Output the [X, Y] coordinate of the center of the cell containing the given text.  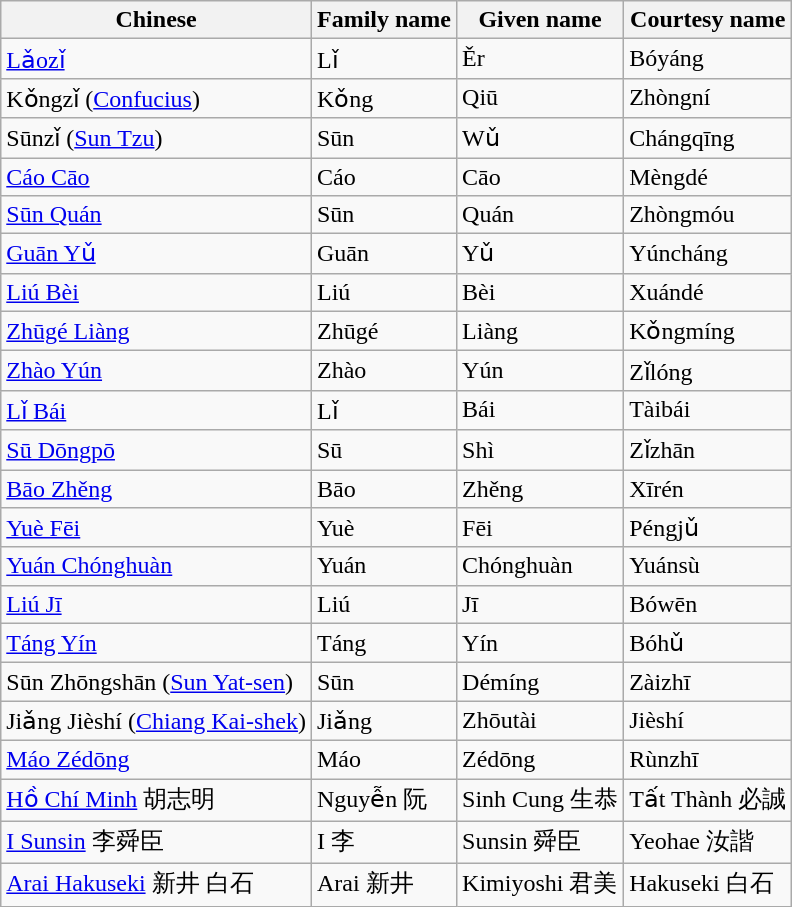
Yǔ [540, 254]
Zǐlóng [708, 371]
Hồ Chí Minh 胡志明 [156, 800]
Táng [384, 643]
Mèngdé [708, 177]
Zhòngmóu [708, 215]
Wǔ [540, 138]
Sūn Zhōngshān (Sun Yat-sen) [156, 682]
Ěr [540, 59]
Hakuseki 白石 [708, 886]
Zhěng [540, 489]
Sū Dōngpō [156, 450]
Jièshí [708, 721]
Lǎozǐ [156, 59]
Zǐzhān [708, 450]
Máo [384, 759]
Bóhǔ [708, 643]
Jī [540, 604]
Cáo [384, 177]
Bówēn [708, 604]
Xuándé [708, 292]
Shì [540, 450]
Fēi [540, 528]
Péngjǔ [708, 528]
Qiū [540, 98]
Yeohae 汝諧 [708, 842]
Given name [540, 20]
Liú Bèi [156, 292]
Yuán [384, 566]
Bóyáng [708, 59]
Kimiyoshi 君美 [540, 886]
Rùnzhī [708, 759]
Bāo Zhěng [156, 489]
Sū [384, 450]
Arai 新井 [384, 886]
Guān Yǔ [156, 254]
Zhào [384, 371]
Démíng [540, 682]
I Sunsin 李舜臣 [156, 842]
Zhōutài [540, 721]
Zhūgé Liàng [156, 331]
Tất Thành 必誠 [708, 800]
Táng Yín [156, 643]
Sunsin 舜臣 [540, 842]
Cāo [540, 177]
Bāo [384, 489]
Kǒng [384, 98]
Yín [540, 643]
Liàng [540, 331]
Liú Jī [156, 604]
Chinese [156, 20]
Bèi [540, 292]
Sūnzǐ (Sun Tzu) [156, 138]
Máo Zédōng [156, 759]
Yuè Fēi [156, 528]
Kǒngmíng [708, 331]
Zàizhī [708, 682]
Lǐ Bái [156, 410]
Yúncháng [708, 254]
Chángqīng [708, 138]
I 李 [384, 842]
Tàibái [708, 410]
Zhūgé [384, 331]
Zédōng [540, 759]
Sinh Cung 生恭 [540, 800]
Sūn Quán [156, 215]
Jiǎng Jièshí (Chiang Kai-shek) [156, 721]
Family name [384, 20]
Yún [540, 371]
Guān [384, 254]
Nguyễn 阮 [384, 800]
Xīrén [708, 489]
Courtesy name [708, 20]
Jiǎng [384, 721]
Cáo Cāo [156, 177]
Zhòngní [708, 98]
Quán [540, 215]
Yuánsù [708, 566]
Kǒngzǐ (Confucius) [156, 98]
Yuè [384, 528]
Arai Hakuseki 新井 白石 [156, 886]
Yuán Chónghuàn [156, 566]
Bái [540, 410]
Zhào Yún [156, 371]
Chónghuàn [540, 566]
